For the text-containing cell, return its midpoint in (X, Y) coordinate format. 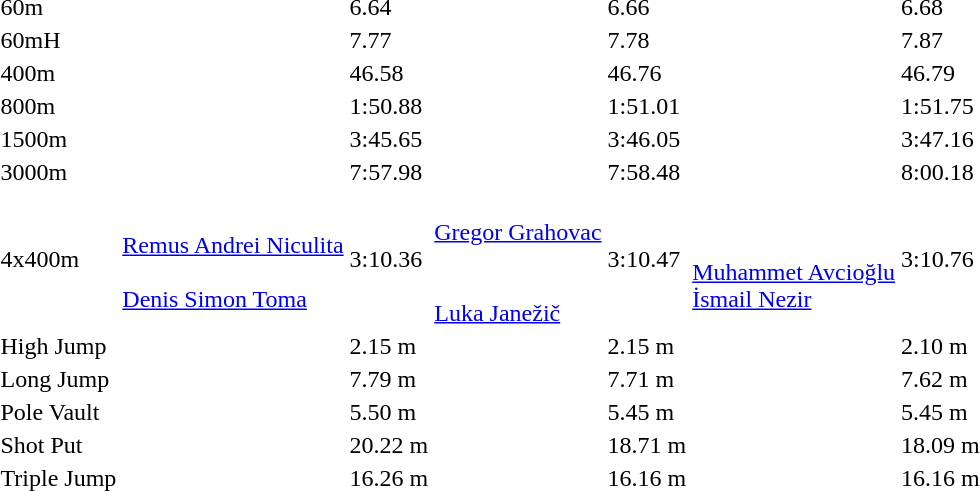
5.50 m (389, 412)
46.76 (647, 73)
46.58 (389, 73)
7:58.48 (647, 172)
1:50.88 (389, 106)
7.71 m (647, 379)
7:57.98 (389, 172)
3:10.47 (647, 259)
Remus Andrei NiculitaDenis Simon Toma (233, 259)
18.71 m (647, 445)
Muhammet Avcioğluİsmail Nezir (794, 259)
7.79 m (389, 379)
3:45.65 (389, 139)
3:10.36 (389, 259)
Gregor GrahovacLuka Janežič (518, 259)
1:51.01 (647, 106)
7.77 (389, 40)
3:46.05 (647, 139)
5.45 m (647, 412)
20.22 m (389, 445)
7.78 (647, 40)
